Search for the cell housing the specified text and yield its [x, y] center coordinate. 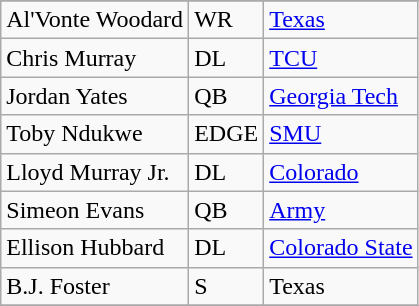
Colorado [341, 172]
Army [341, 210]
Simeon Evans [95, 210]
Jordan Yates [95, 96]
Chris Murray [95, 58]
WR [226, 20]
Al'Vonte Woodard [95, 20]
S [226, 286]
Toby Ndukwe [95, 134]
B.J. Foster [95, 286]
Georgia Tech [341, 96]
Ellison Hubbard [95, 248]
Lloyd Murray Jr. [95, 172]
EDGE [226, 134]
Colorado State [341, 248]
SMU [341, 134]
TCU [341, 58]
